From the cell containing the given text, extract its center point as (X, Y) coordinate. 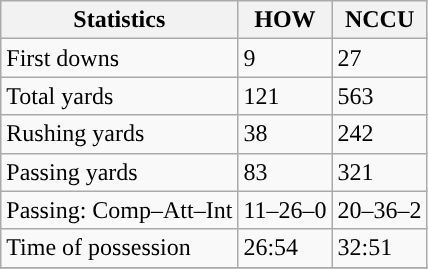
Passing: Comp–Att–Int (120, 210)
242 (380, 134)
Statistics (120, 20)
NCCU (380, 20)
11–26–0 (285, 210)
Time of possession (120, 248)
HOW (285, 20)
Total yards (120, 96)
9 (285, 58)
321 (380, 172)
First downs (120, 58)
563 (380, 96)
27 (380, 58)
38 (285, 134)
20–36–2 (380, 210)
Rushing yards (120, 134)
121 (285, 96)
26:54 (285, 248)
Passing yards (120, 172)
32:51 (380, 248)
83 (285, 172)
